Return (X, Y) of the center of cell containing provided text 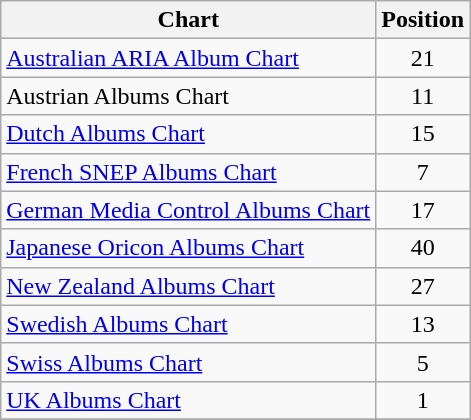
21 (423, 58)
15 (423, 134)
27 (423, 286)
Japanese Oricon Albums Chart (188, 248)
Swiss Albums Chart (188, 362)
Austrian Albums Chart (188, 96)
UK Albums Chart (188, 400)
Swedish Albums Chart (188, 324)
Australian ARIA Album Chart (188, 58)
5 (423, 362)
11 (423, 96)
13 (423, 324)
7 (423, 172)
French SNEP Albums Chart (188, 172)
German Media Control Albums Chart (188, 210)
Dutch Albums Chart (188, 134)
1 (423, 400)
Position (423, 20)
New Zealand Albums Chart (188, 286)
40 (423, 248)
17 (423, 210)
Chart (188, 20)
